Return the [X, Y] coordinate for the center point of the cell that contains the specified text.  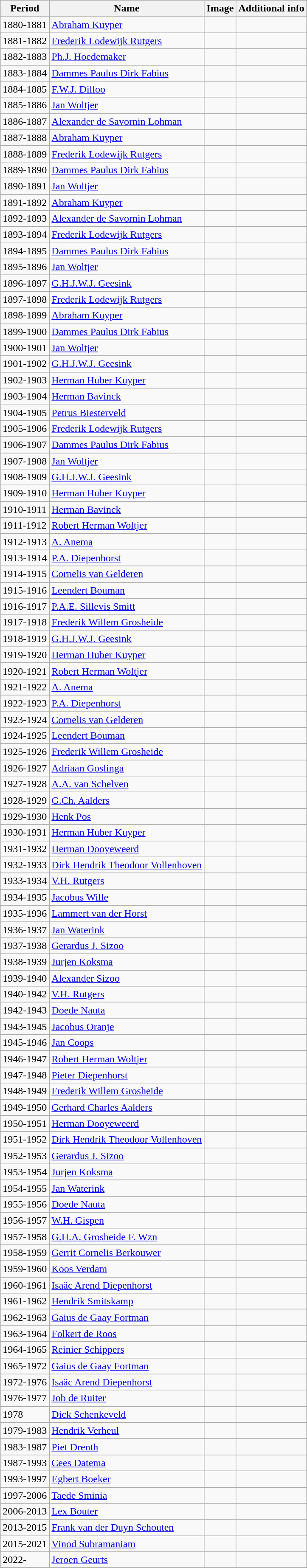
1963-1964 [25, 1334]
1954-1955 [25, 1188]
1965-1972 [25, 1366]
1997-2006 [25, 1495]
1942-1943 [25, 1011]
1972-1976 [25, 1382]
Jacobus Oranje [127, 1027]
1932-1933 [25, 865]
Pieter Diepenhorst [127, 1075]
1931-1932 [25, 849]
1934-1935 [25, 897]
1933-1934 [25, 881]
1945-1946 [25, 1043]
1881-1882 [25, 41]
1924-1925 [25, 736]
1896-1897 [25, 283]
1888-1889 [25, 154]
1927-1928 [25, 784]
2013-2015 [25, 1528]
1937-1938 [25, 946]
1959-1960 [25, 1269]
2006-2013 [25, 1512]
Cees Datema [127, 1463]
1978 [25, 1414]
1918-1919 [25, 639]
Petrus Biesterveld [127, 412]
1891-1892 [25, 203]
1907-1908 [25, 461]
1880-1881 [25, 25]
1904-1905 [25, 412]
2022- [25, 1560]
1905-1906 [25, 428]
1928-1929 [25, 800]
1899-1900 [25, 332]
Taede Sminia [127, 1495]
1951-1952 [25, 1140]
1938-1939 [25, 962]
1900-1901 [25, 348]
1886-1887 [25, 121]
1903-1904 [25, 396]
P.A.E. Sillevis Smitt [127, 606]
1922-1923 [25, 703]
1948-1949 [25, 1091]
1936-1937 [25, 929]
Koos Verdam [127, 1269]
Alexander Sizoo [127, 978]
1910-1911 [25, 510]
1921-1922 [25, 687]
1883-1884 [25, 73]
1976-1977 [25, 1398]
1887-1888 [25, 138]
1961-1962 [25, 1301]
1952-1953 [25, 1156]
1943-1945 [25, 1027]
1917-1918 [25, 622]
A.A. van Schelven [127, 784]
1914-1915 [25, 574]
1908-1909 [25, 477]
1946-1947 [25, 1059]
1939-1940 [25, 978]
1953-1954 [25, 1172]
1964-1965 [25, 1350]
Ph.J. Hoedemaker [127, 57]
1912-1913 [25, 542]
Lex Bouter [127, 1512]
Jan Coops [127, 1043]
Gerrit Cornelis Berkouwer [127, 1253]
1913-1914 [25, 558]
Period [25, 8]
Reinier Schippers [127, 1350]
1889-1890 [25, 170]
Piet Drenth [127, 1447]
Additional info [271, 8]
1957-1958 [25, 1237]
1929-1930 [25, 816]
Gerhard Charles Aalders [127, 1107]
1919-1920 [25, 655]
Name [127, 8]
W.H. Gispen [127, 1220]
1983-1987 [25, 1447]
1925-1926 [25, 752]
G.Ch. Aalders [127, 800]
1901-1902 [25, 364]
1895-1896 [25, 267]
Jacobus Wille [127, 897]
1897-1898 [25, 299]
Lammert van der Horst [127, 913]
1885-1886 [25, 105]
1955-1956 [25, 1204]
G.H.A. Grosheide F. Wzn [127, 1237]
1950-1951 [25, 1123]
Henk Pos [127, 816]
1894-1895 [25, 251]
1960-1961 [25, 1285]
1898-1899 [25, 315]
1923-1924 [25, 720]
1993-1997 [25, 1479]
1909-1910 [25, 493]
Hendrik Verheul [127, 1430]
1902-1903 [25, 380]
1940-1942 [25, 994]
2015-2021 [25, 1544]
1926-1927 [25, 768]
1949-1950 [25, 1107]
Folkert de Roos [127, 1334]
1882-1883 [25, 57]
Dick Schenkeveld [127, 1414]
Vinod Subramaniam [127, 1544]
1962-1963 [25, 1317]
1890-1891 [25, 186]
Adriaan Goslinga [127, 768]
1911-1912 [25, 526]
1958-1959 [25, 1253]
1979-1983 [25, 1430]
Job de Ruiter [127, 1398]
Frank van der Duyn Schouten [127, 1528]
1920-1921 [25, 671]
1892-1893 [25, 219]
1935-1936 [25, 913]
F.W.J. Dilloo [127, 89]
Hendrik Smitskamp [127, 1301]
1930-1931 [25, 833]
1884-1885 [25, 89]
1956-1957 [25, 1220]
1906-1907 [25, 445]
1893-1894 [25, 235]
1916-1917 [25, 606]
Jeroen Geurts [127, 1560]
Image [220, 8]
1987-1993 [25, 1463]
1947-1948 [25, 1075]
1915-1916 [25, 590]
Egbert Boeker [127, 1479]
